Capture the cell that displays the provided text and extract its [X, Y] central coordinate. 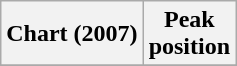
Chart (2007) [72, 34]
Peakposition [189, 34]
